Scan for the cell matching the given text and deliver its (X, Y) coordinate at center. 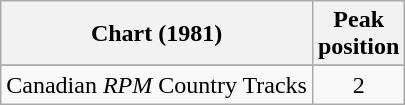
Canadian RPM Country Tracks (157, 85)
Peakposition (358, 34)
Chart (1981) (157, 34)
2 (358, 85)
